Determine the [x, y] coordinate at the center of the cell enclosing the given text.  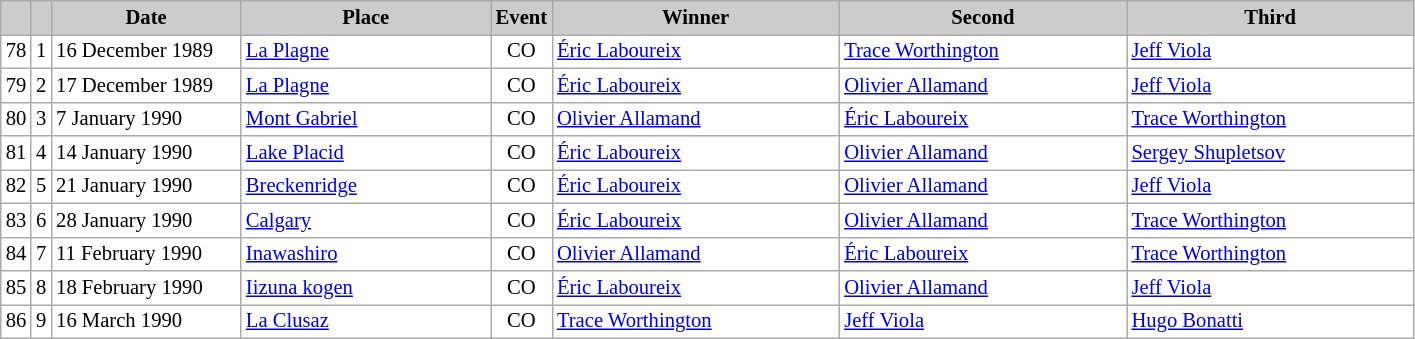
Event [522, 17]
Calgary [366, 220]
6 [41, 220]
5 [41, 186]
2 [41, 85]
Sergey Shupletsov [1270, 153]
79 [16, 85]
85 [16, 287]
14 January 1990 [146, 153]
84 [16, 254]
7 January 1990 [146, 119]
18 February 1990 [146, 287]
86 [16, 321]
La Clusaz [366, 321]
3 [41, 119]
Date [146, 17]
82 [16, 186]
83 [16, 220]
7 [41, 254]
78 [16, 51]
4 [41, 153]
11 February 1990 [146, 254]
Breckenridge [366, 186]
8 [41, 287]
Lake Placid [366, 153]
Second [982, 17]
Hugo Bonatti [1270, 321]
Winner [696, 17]
81 [16, 153]
21 January 1990 [146, 186]
Mont Gabriel [366, 119]
9 [41, 321]
1 [41, 51]
28 January 1990 [146, 220]
17 December 1989 [146, 85]
Place [366, 17]
Third [1270, 17]
80 [16, 119]
Inawashiro [366, 254]
16 December 1989 [146, 51]
Iizuna kogen [366, 287]
16 March 1990 [146, 321]
